Locate the cell with the specified text and output its [x, y] center coordinate. 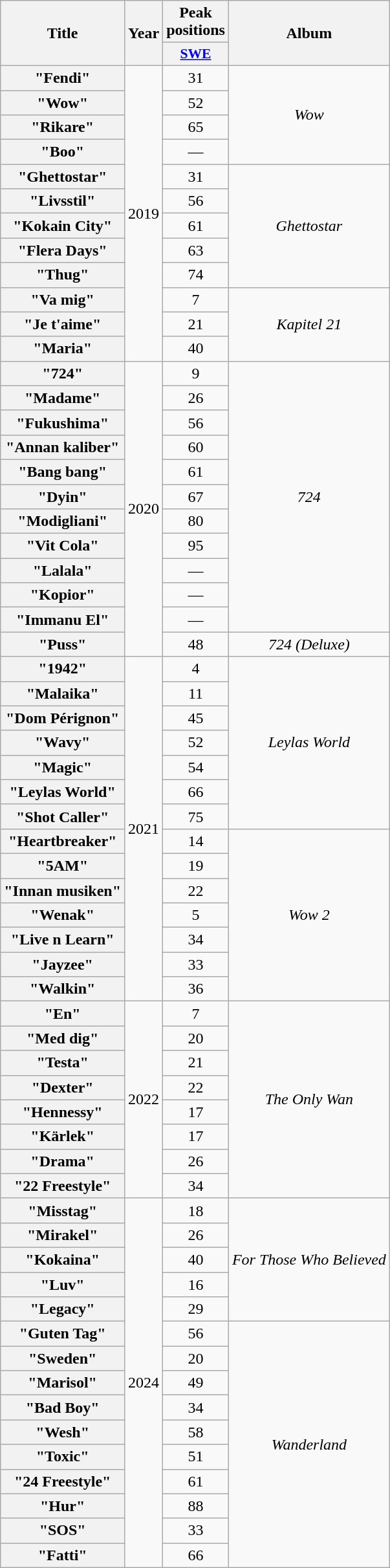
"Kokain City" [63, 226]
"SOS" [63, 1530]
"Magic" [63, 767]
724 (Deluxe) [309, 644]
"Legacy" [63, 1309]
Leylas World [309, 743]
63 [196, 250]
724 [309, 497]
"Luv" [63, 1284]
"724" [63, 373]
"Wavy" [63, 743]
Title [63, 34]
"Wenak" [63, 915]
19 [196, 866]
36 [196, 989]
"Fatti" [63, 1555]
"Boo" [63, 152]
"Bang bang" [63, 472]
14 [196, 841]
4 [196, 669]
2019 [144, 213]
16 [196, 1284]
"Rikare" [63, 127]
"Innan musiken" [63, 891]
"Dom Pérignon" [63, 718]
54 [196, 767]
75 [196, 816]
"Puss" [63, 644]
"5AM" [63, 866]
"Modigliani" [63, 521]
"Annan kaliber" [63, 447]
Album [309, 34]
2024 [144, 1383]
95 [196, 546]
"Bad Boy" [63, 1408]
58 [196, 1432]
"Misstag" [63, 1210]
"22 Freestyle" [63, 1186]
2022 [144, 1100]
"Livsstil" [63, 201]
"Drama" [63, 1161]
48 [196, 644]
The Only Wan [309, 1100]
"Testa" [63, 1063]
Wanderland [309, 1445]
Kapitel 21 [309, 324]
"Hennessy" [63, 1112]
18 [196, 1210]
"Mirakel" [63, 1235]
"Toxic" [63, 1457]
45 [196, 718]
51 [196, 1457]
"Walkin" [63, 989]
"Lalala" [63, 571]
29 [196, 1309]
"Vit Cola" [63, 546]
"Med dig" [63, 1038]
"Leylas World" [63, 792]
88 [196, 1506]
Wow 2 [309, 915]
60 [196, 447]
"Thug" [63, 275]
"Flera Days" [63, 250]
2021 [144, 829]
11 [196, 693]
Wow [309, 114]
5 [196, 915]
"Dexter" [63, 1087]
"Jayzee" [63, 964]
"En" [63, 1014]
"Hur" [63, 1506]
67 [196, 496]
"Madame" [63, 398]
"Wesh" [63, 1432]
"Immanu El" [63, 620]
"24 Freestyle" [63, 1481]
"Je t'aime" [63, 324]
"1942" [63, 669]
"Marisol" [63, 1383]
"Fukushima" [63, 422]
"Guten Tag" [63, 1334]
"Wow" [63, 103]
"Va mig" [63, 299]
"Kärlek" [63, 1137]
"Malaika" [63, 693]
"Live n Learn" [63, 940]
Peak positions [196, 22]
Year [144, 34]
9 [196, 373]
2020 [144, 508]
"Shot Caller" [63, 816]
"Ghettostar" [63, 177]
For Those Who Believed [309, 1259]
49 [196, 1383]
"Heartbreaker" [63, 841]
SWE [196, 54]
74 [196, 275]
"Kokaina" [63, 1259]
Ghettostar [309, 226]
80 [196, 521]
"Sweden" [63, 1358]
"Fendi" [63, 78]
65 [196, 127]
"Maria" [63, 349]
"Kopior" [63, 595]
"Dyin" [63, 496]
